Determine the (x, y) coordinate at the center of the cell enclosing the given text.  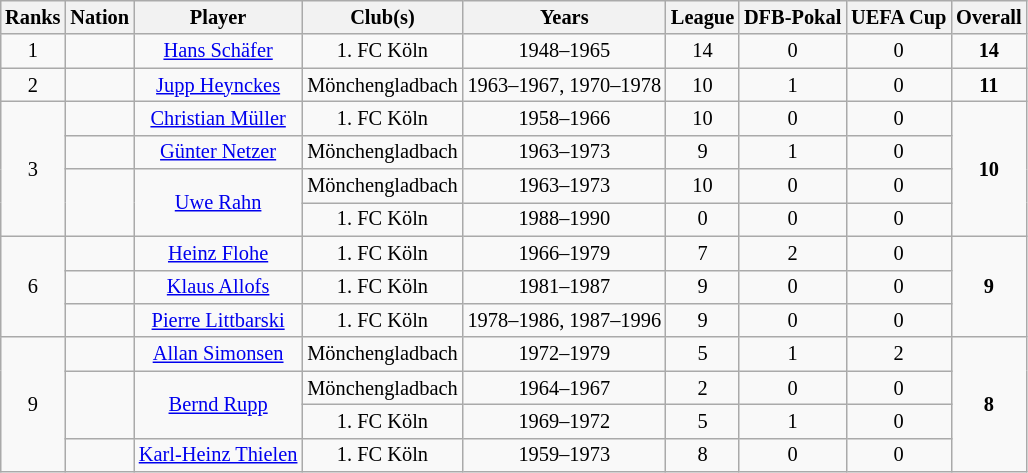
1958–1966 (564, 118)
6 (32, 286)
1969–1972 (564, 421)
1964–1967 (564, 388)
Player (218, 17)
1981–1987 (564, 287)
3 (32, 168)
Klaus Allofs (218, 287)
Club(s) (382, 17)
Karl-Heinz Thielen (218, 455)
Uwe Rahn (218, 202)
Allan Simonsen (218, 354)
DFB-Pokal (792, 17)
Years (564, 17)
1972–1979 (564, 354)
1959–1973 (564, 455)
Günter Netzer (218, 152)
11 (988, 85)
League (702, 17)
1978–1986, 1987–1996 (564, 320)
1988–1990 (564, 219)
Jupp Heynckes (218, 85)
UEFA Cup (898, 17)
Overall (988, 17)
Pierre Littbarski (218, 320)
1948–1965 (564, 51)
7 (702, 253)
Nation (100, 17)
Hans Schäfer (218, 51)
Heinz Flohe (218, 253)
Christian Müller (218, 118)
Bernd Rupp (218, 404)
Ranks (32, 17)
1963–1967, 1970–1978 (564, 85)
1966–1979 (564, 253)
